Pinpoint the cell where the given text exists, returning its [x, y] midpoint coordinate. 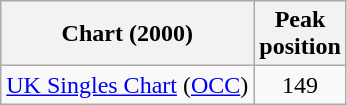
Chart (2000) [128, 34]
149 [300, 85]
Peakposition [300, 34]
UK Singles Chart (OCC) [128, 85]
